Provide the (x, y) coordinate of the cell's center where the given text is located.  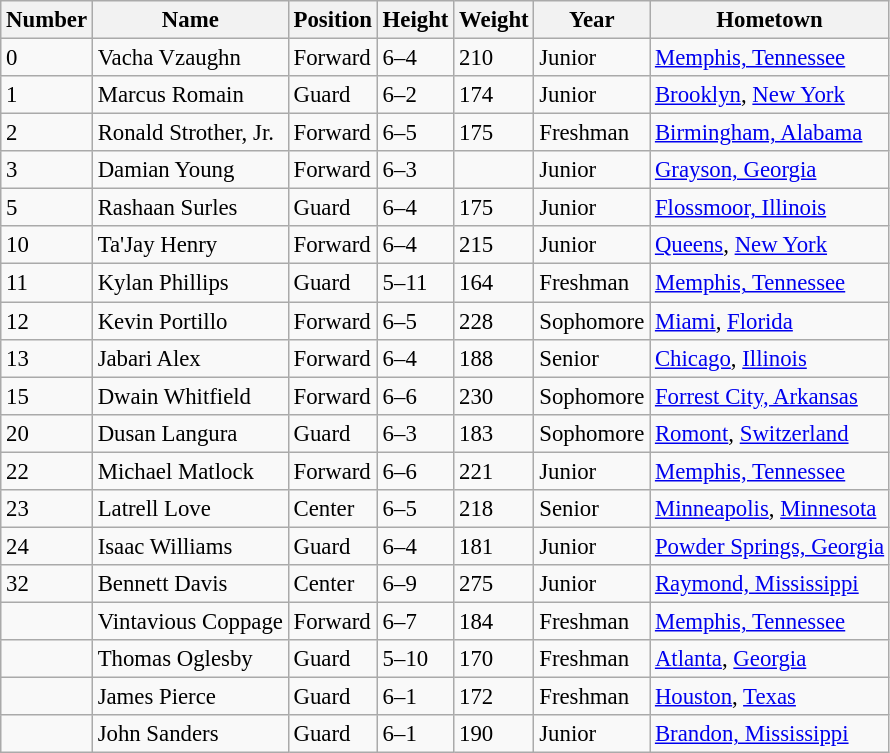
Raymond, Mississippi (770, 584)
181 (494, 546)
Ta'Jay Henry (190, 245)
Isaac Williams (190, 546)
Dusan Langura (190, 433)
Brooklyn, New York (770, 95)
Flossmoor, Illinois (770, 208)
Vintavious Coppage (190, 621)
Jabari Alex (190, 358)
Rashaan Surles (190, 208)
6–9 (415, 584)
Romont, Switzerland (770, 433)
Kevin Portillo (190, 321)
1 (47, 95)
2 (47, 133)
210 (494, 58)
6–2 (415, 95)
Powder Springs, Georgia (770, 546)
6–7 (415, 621)
12 (47, 321)
Birmingham, Alabama (770, 133)
221 (494, 471)
215 (494, 245)
5 (47, 208)
218 (494, 509)
Grayson, Georgia (770, 170)
5–11 (415, 283)
Minneapolis, Minnesota (770, 509)
Chicago, Illinois (770, 358)
Vacha Vzaughn (190, 58)
Miami, Florida (770, 321)
183 (494, 433)
Kylan Phillips (190, 283)
15 (47, 396)
Thomas Oglesby (190, 659)
Bennett Davis (190, 584)
Latrell Love (190, 509)
11 (47, 283)
23 (47, 509)
Atlanta, Georgia (770, 659)
Height (415, 20)
Year (592, 20)
3 (47, 170)
Position (332, 20)
Dwain Whitfield (190, 396)
Marcus Romain (190, 95)
Number (47, 20)
184 (494, 621)
174 (494, 95)
James Pierce (190, 697)
22 (47, 471)
190 (494, 734)
Queens, New York (770, 245)
5–10 (415, 659)
24 (47, 546)
13 (47, 358)
Name (190, 20)
164 (494, 283)
230 (494, 396)
275 (494, 584)
Houston, Texas (770, 697)
Ronald Strother, Jr. (190, 133)
188 (494, 358)
172 (494, 697)
Damian Young (190, 170)
32 (47, 584)
John Sanders (190, 734)
Forrest City, Arkansas (770, 396)
0 (47, 58)
Hometown (770, 20)
Brandon, Mississippi (770, 734)
20 (47, 433)
228 (494, 321)
Weight (494, 20)
Michael Matlock (190, 471)
10 (47, 245)
170 (494, 659)
